Detect which cell encompasses the target text, then output its [X, Y] center coordinate. 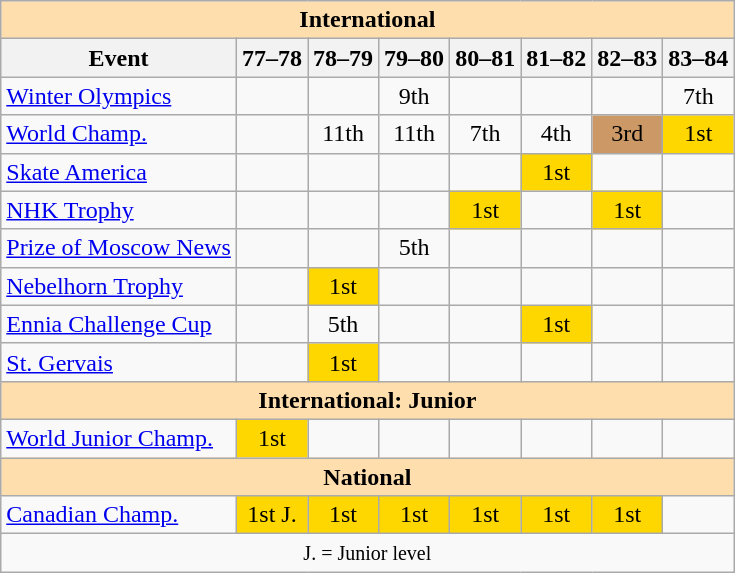
4th [556, 134]
1st J. [272, 515]
International: Junior [368, 400]
J. = Junior level [368, 553]
Ennia Challenge Cup [119, 324]
Nebelhorn Trophy [119, 286]
Winter Olympics [119, 96]
Skate America [119, 172]
Event [119, 58]
82–83 [628, 58]
80–81 [486, 58]
3rd [628, 134]
NHK Trophy [119, 210]
St. Gervais [119, 362]
78–79 [344, 58]
77–78 [272, 58]
World Champ. [119, 134]
Canadian Champ. [119, 515]
9th [414, 96]
79–80 [414, 58]
Prize of Moscow News [119, 248]
World Junior Champ. [119, 438]
International [368, 20]
81–82 [556, 58]
National [368, 477]
83–84 [698, 58]
